Return (X, Y) of the center of cell containing provided text 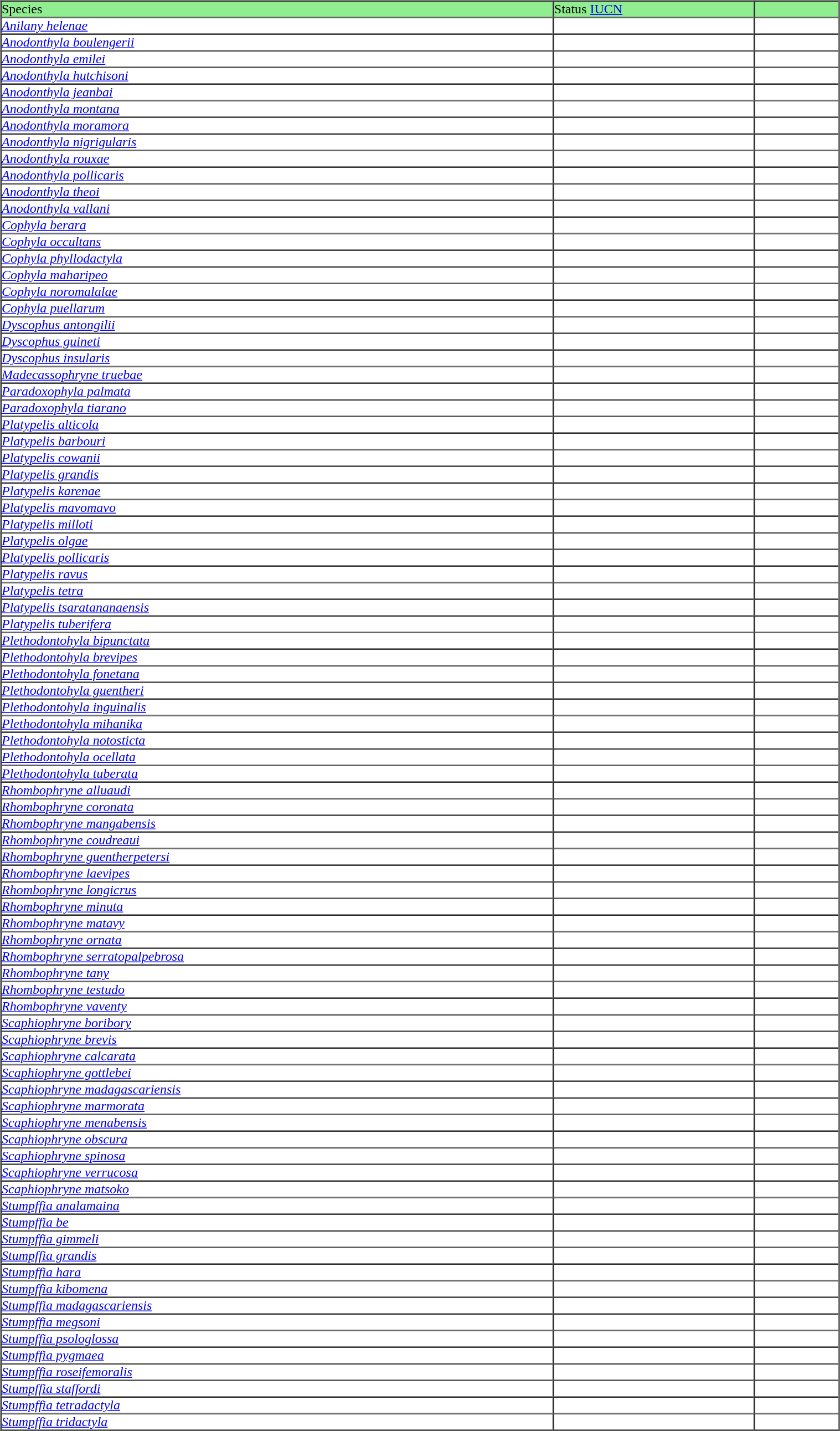
Anodonthyla hutchisoni (277, 76)
Plethodontohyla mihanika (277, 724)
Cophyla occultans (277, 242)
Rhombophryne minuta (277, 907)
Platypelis tetra (277, 591)
Anodonthyla theoi (277, 192)
Stumpffia hara (277, 1273)
Platypelis ravus (277, 575)
Stumpffia madagascariensis (277, 1306)
Platypelis pollicaris (277, 558)
Dyscophus antongilii (277, 325)
Rhombophryne guentherpetersi (277, 857)
Scaphiophryne obscura (277, 1140)
Stumpffia analamaina (277, 1206)
Anodonthyla emilei (277, 59)
Stumpffia tridactyla (277, 1422)
Stumpffia gimmeli (277, 1239)
Scaphiophryne marmorata (277, 1106)
Platypelis milloti (277, 525)
Scaphiophryne menabensis (277, 1123)
Stumpffia grandis (277, 1256)
Rhombophryne tany (277, 973)
Plethodontohyla brevipes (277, 658)
Cophyla maharipeo (277, 275)
Anodonthyla rouxae (277, 159)
Stumpffia megsoni (277, 1322)
Scaphiophryne gottlebei (277, 1073)
Scaphiophryne brevis (277, 1040)
Plethodontohyla fonetana (277, 674)
Platypelis olgae (277, 541)
Paradoxophyla palmata (277, 392)
Rhombophryne alluaudi (277, 791)
Scaphiophryne matsoko (277, 1189)
Platypelis tsaratananaensis (277, 608)
Anodonthyla pollicaris (277, 176)
Cophyla noromalalae (277, 292)
Rhombophryne vaventy (277, 1007)
Rhombophryne serratopalpebrosa (277, 957)
Platypelis tuberifera (277, 624)
Scaphiophryne spinosa (277, 1156)
Anodonthyla nigrigularis (277, 142)
Status IUCN (653, 9)
Platypelis grandis (277, 475)
Scaphiophryne boribory (277, 1023)
Stumpffia be (277, 1223)
Anilany helenae (277, 26)
Madecassophryne truebae (277, 375)
Scaphiophryne calcarata (277, 1056)
Anodonthyla montana (277, 109)
Scaphiophryne verrucosa (277, 1173)
Plethodontohyla guentheri (277, 691)
Anodonthyla moramora (277, 126)
Paradoxophyla tiarano (277, 408)
Plethodontohyla ocellata (277, 757)
Rhombophryne ornata (277, 940)
Stumpffia roseifemoralis (277, 1372)
Platypelis barbouri (277, 442)
Rhombophryne testudo (277, 990)
Scaphiophryne madagascariensis (277, 1090)
Plethodontohyla inguinalis (277, 707)
Stumpffia pygmaea (277, 1356)
Plethodontohyla notosticta (277, 741)
Anodonthyla vallani (277, 209)
Rhombophryne mangabensis (277, 824)
Rhombophryne coudreaui (277, 840)
Stumpffia kibomena (277, 1289)
Stumpffia tetradactyla (277, 1406)
Platypelis karenae (277, 491)
Plethodontohyla bipunctata (277, 641)
Platypelis cowanii (277, 458)
Platypelis alticola (277, 425)
Cophyla berara (277, 225)
Rhombophryne longicrus (277, 890)
Dyscophus insularis (277, 358)
Rhombophryne coronata (277, 807)
Anodonthyla boulengerii (277, 43)
Stumpffia psologlossa (277, 1339)
Stumpffia staffordi (277, 1389)
Cophyla puellarum (277, 309)
Dyscophus guineti (277, 342)
Cophyla phyllodactyla (277, 259)
Platypelis mavomavo (277, 508)
Rhombophryne laevipes (277, 874)
Species (277, 9)
Rhombophryne matavy (277, 924)
Plethodontohyla tuberata (277, 774)
Anodonthyla jeanbai (277, 93)
